Scan for the cell matching the given text and deliver its [X, Y] coordinate at center. 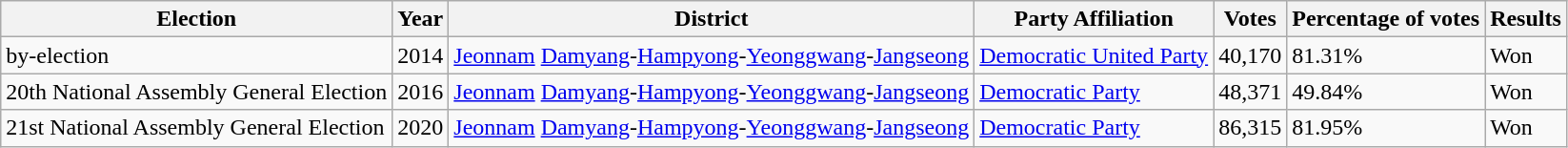
Party Affiliation [1094, 19]
District [712, 19]
81.95% [1386, 128]
49.84% [1386, 92]
Year [421, 19]
Results [1526, 19]
2020 [421, 128]
48,371 [1250, 92]
81.31% [1386, 55]
40,170 [1250, 55]
by-election [196, 55]
2016 [421, 92]
Democratic United Party [1094, 55]
Election [196, 19]
2014 [421, 55]
Votes [1250, 19]
86,315 [1250, 128]
21st National Assembly General Election [196, 128]
Percentage of votes [1386, 19]
20th National Assembly General Election [196, 92]
